Detect which cell encompasses the target text, then output its (X, Y) center coordinate. 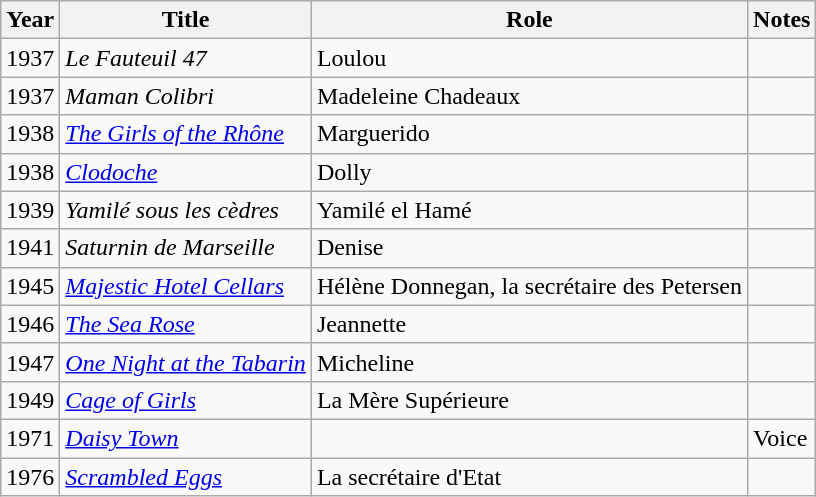
Year (30, 20)
1947 (30, 362)
1946 (30, 324)
The Sea Rose (186, 324)
Hélène Donnegan, la secrétaire des Petersen (529, 286)
1941 (30, 248)
Marguerido (529, 134)
Micheline (529, 362)
Loulou (529, 58)
1971 (30, 438)
Maman Colibri (186, 96)
Yamilé el Hamé (529, 210)
Role (529, 20)
One Night at the Tabarin (186, 362)
Title (186, 20)
Dolly (529, 172)
Voice (782, 438)
Scrambled Eggs (186, 477)
Denise (529, 248)
1949 (30, 400)
Madeleine Chadeaux (529, 96)
1945 (30, 286)
Saturnin de Marseille (186, 248)
Jeannette (529, 324)
Notes (782, 20)
The Girls of the Rhône (186, 134)
Majestic Hotel Cellars (186, 286)
Yamilé sous les cèdres (186, 210)
Clodoche (186, 172)
La secrétaire d'Etat (529, 477)
1976 (30, 477)
Daisy Town (186, 438)
Cage of Girls (186, 400)
Le Fauteuil 47 (186, 58)
1939 (30, 210)
La Mère Supérieure (529, 400)
